Search for the cell housing the specified text and yield its (X, Y) center coordinate. 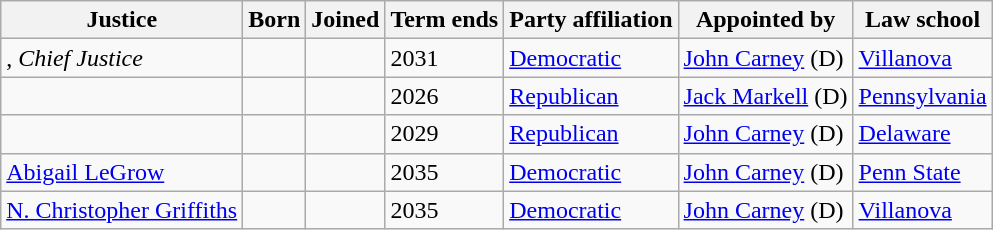
Law school (922, 20)
Jack Markell (D) (766, 96)
2026 (444, 96)
Pennsylvania (922, 96)
N. Christopher Griffiths (122, 210)
Delaware (922, 134)
Justice (122, 20)
Born (274, 20)
Party affiliation (591, 20)
Joined (346, 20)
2029 (444, 134)
Abigail LeGrow (122, 172)
Penn State (922, 172)
Term ends (444, 20)
2031 (444, 58)
Appointed by (766, 20)
, Chief Justice (122, 58)
